Extract the [X, Y] coordinate from the center of the cell holding the provided text.  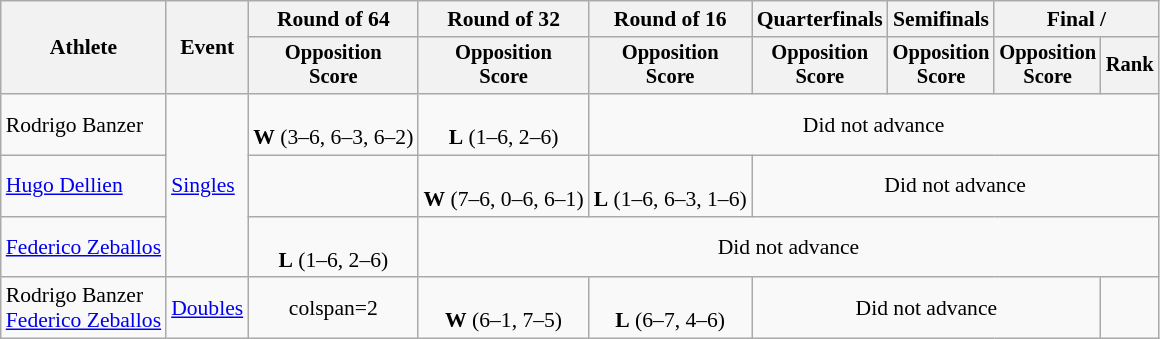
W (7–6, 0–6, 6–1) [503, 186]
Rodrigo BanzerFederico Zeballos [84, 308]
Event [207, 48]
Rank [1130, 66]
Round of 64 [333, 19]
Round of 32 [503, 19]
Hugo Dellien [84, 186]
Singles [207, 186]
Federico Zeballos [84, 248]
W (6–1, 7–5) [503, 308]
L (6–7, 4–6) [670, 308]
Final / [1076, 19]
colspan=2 [333, 308]
W (3–6, 6–3, 6–2) [333, 124]
Rodrigo Banzer [84, 124]
Quarterfinals [820, 19]
Round of 16 [670, 19]
Doubles [207, 308]
Athlete [84, 48]
L (1–6, 6–3, 1–6) [670, 186]
Semifinals [942, 19]
